Extract the (x, y) coordinate from the center of the cell holding the provided text.  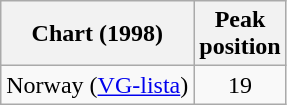
19 (240, 85)
Norway (VG-lista) (98, 85)
Peakposition (240, 34)
Chart (1998) (98, 34)
